Find where the given text appears and provide that cell's center as [x, y] coordinate. 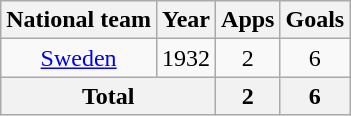
National team [79, 20]
Apps [248, 20]
Sweden [79, 58]
Goals [315, 20]
Total [108, 96]
1932 [186, 58]
Year [186, 20]
